Locate the cell with the specified text and output its (X, Y) center coordinate. 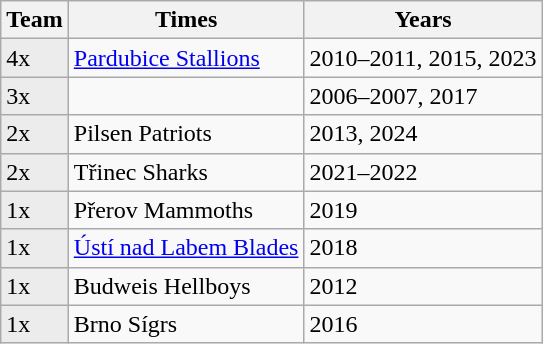
3x (35, 96)
2016 (423, 324)
2013, 2024 (423, 134)
Pilsen Patriots (186, 134)
Pardubice Stallions (186, 58)
2006–2007, 2017 (423, 96)
2012 (423, 286)
Years (423, 20)
Budweis Hellboys (186, 286)
Ústí nad Labem Blades (186, 248)
Třinec Sharks (186, 172)
Brno Sígrs (186, 324)
4x (35, 58)
Times (186, 20)
2021–2022 (423, 172)
Přerov Mammoths (186, 210)
2019 (423, 210)
2018 (423, 248)
2010–2011, 2015, 2023 (423, 58)
Team (35, 20)
